Locate the cell with the specified text and output its (x, y) center coordinate. 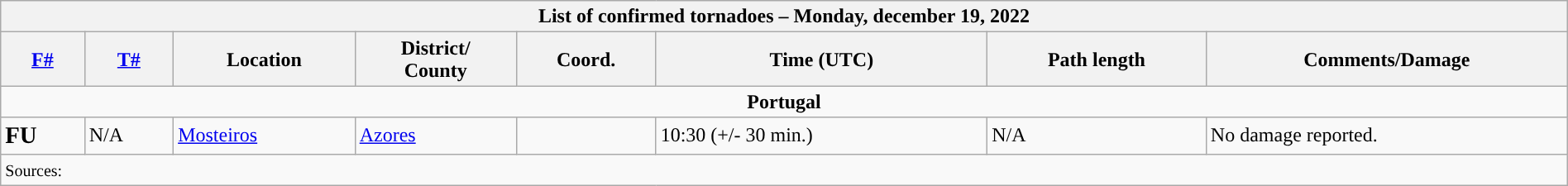
10:30 (+/- 30 min.) (821, 136)
Sources: (784, 169)
Mosteiros (265, 136)
Azores (435, 136)
Time (UTC) (821, 60)
Coord. (586, 60)
No damage reported. (1386, 136)
Portugal (784, 102)
Comments/Damage (1386, 60)
FU (43, 136)
T# (129, 60)
District/County (435, 60)
F# (43, 60)
List of confirmed tornadoes – Monday, december 19, 2022 (784, 17)
Path length (1097, 60)
Location (265, 60)
